Scan for the cell matching the given text and deliver its (X, Y) coordinate at center. 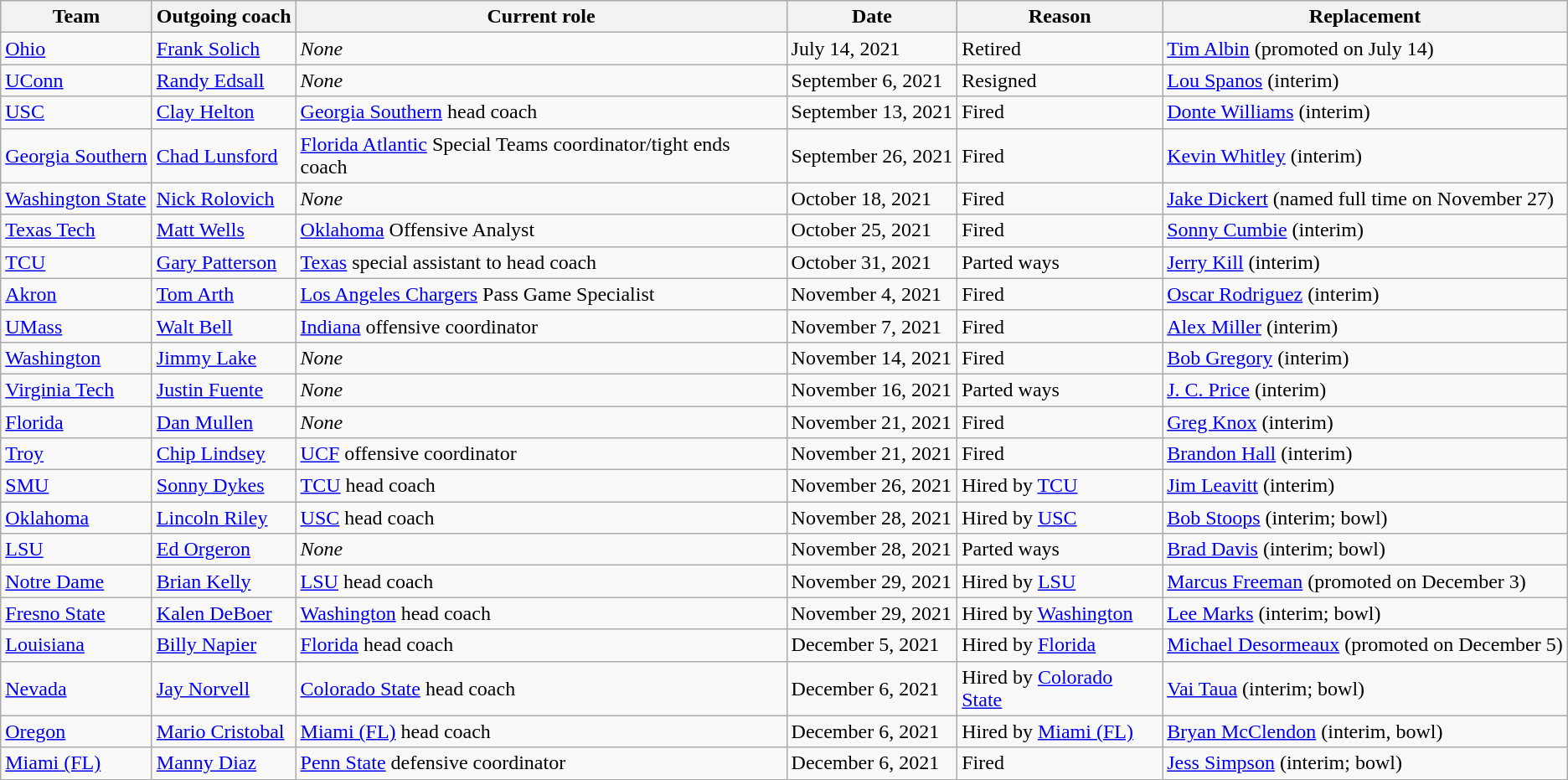
October 18, 2021 (872, 199)
December 5, 2021 (872, 645)
July 14, 2021 (872, 49)
Frank Solich (224, 49)
Tim Albin (promoted on July 14) (1365, 49)
Billy Napier (224, 645)
Alex Miller (interim) (1365, 326)
Washington (77, 358)
Los Angeles Chargers Pass Game Specialist (541, 294)
Bryan McClendon (interim, bowl) (1365, 731)
Texas special assistant to head coach (541, 262)
Manny Diaz (224, 763)
Brad Davis (interim; bowl) (1365, 550)
Date (872, 17)
Retired (1060, 49)
Akron (77, 294)
Bob Stoops (interim; bowl) (1365, 518)
Hired by USC (1060, 518)
Virginia Tech (77, 390)
Hired by Washington (1060, 613)
Georgia Southern (77, 156)
Gary Patterson (224, 262)
Washington head coach (541, 613)
Justin Fuente (224, 390)
J. C. Price (interim) (1365, 390)
Nick Rolovich (224, 199)
Chad Lunsford (224, 156)
Current role (541, 17)
TCU head coach (541, 486)
Resigned (1060, 80)
Hired by Colorado State (1060, 689)
UConn (77, 80)
TCU (77, 262)
LSU (77, 550)
Greg Knox (interim) (1365, 421)
UCF offensive coordinator (541, 454)
Hired by TCU (1060, 486)
Hired by LSU (1060, 581)
Colorado State head coach (541, 689)
Nevada (77, 689)
Jay Norvell (224, 689)
Jerry Kill (interim) (1365, 262)
Reason (1060, 17)
Marcus Freeman (promoted on December 3) (1365, 581)
Sonny Dykes (224, 486)
Chip Lindsey (224, 454)
Vai Taua (interim; bowl) (1365, 689)
Kalen DeBoer (224, 613)
November 16, 2021 (872, 390)
October 25, 2021 (872, 230)
Georgia Southern head coach (541, 112)
Outgoing coach (224, 17)
Oklahoma (77, 518)
Lee Marks (interim; bowl) (1365, 613)
Jess Simpson (interim; bowl) (1365, 763)
Fresno State (77, 613)
Jimmy Lake (224, 358)
Oklahoma Offensive Analyst (541, 230)
September 6, 2021 (872, 80)
Dan Mullen (224, 421)
November 26, 2021 (872, 486)
USC (77, 112)
Hired by Florida (1060, 645)
Penn State defensive coordinator (541, 763)
Team (77, 17)
September 13, 2021 (872, 112)
Texas Tech (77, 230)
Clay Helton (224, 112)
Randy Edsall (224, 80)
Michael Desormeaux (promoted on December 5) (1365, 645)
October 31, 2021 (872, 262)
Florida head coach (541, 645)
Ohio (77, 49)
Bob Gregory (interim) (1365, 358)
Miami (FL) (77, 763)
Jim Leavitt (interim) (1365, 486)
Matt Wells (224, 230)
Florida Atlantic Special Teams coordinator/tight ends coach (541, 156)
Florida (77, 421)
Brian Kelly (224, 581)
Kevin Whitley (interim) (1365, 156)
SMU (77, 486)
Jake Dickert (named full time on November 27) (1365, 199)
Oscar Rodriguez (interim) (1365, 294)
Lou Spanos (interim) (1365, 80)
Sonny Cumbie (interim) (1365, 230)
November 4, 2021 (872, 294)
September 26, 2021 (872, 156)
Troy (77, 454)
LSU head coach (541, 581)
Lincoln Riley (224, 518)
November 14, 2021 (872, 358)
Louisiana (77, 645)
UMass (77, 326)
Donte Williams (interim) (1365, 112)
Miami (FL) head coach (541, 731)
Replacement (1365, 17)
Mario Cristobal (224, 731)
Oregon (77, 731)
Walt Bell (224, 326)
Hired by Miami (FL) (1060, 731)
Ed Orgeron (224, 550)
November 7, 2021 (872, 326)
USC head coach (541, 518)
Indiana offensive coordinator (541, 326)
Notre Dame (77, 581)
Tom Arth (224, 294)
Brandon Hall (interim) (1365, 454)
Washington State (77, 199)
